Pinpoint the cell where the given text exists, returning its (X, Y) midpoint coordinate. 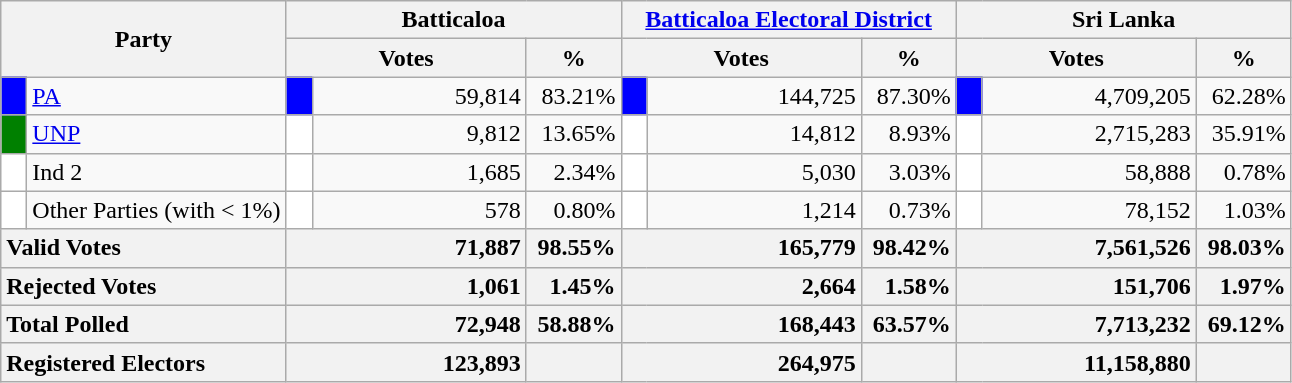
1.97% (1244, 286)
151,706 (1076, 286)
264,975 (741, 362)
168,443 (741, 324)
165,779 (741, 248)
5,030 (754, 172)
83.21% (574, 96)
58.88% (574, 324)
Total Polled (144, 324)
144,725 (754, 96)
Rejected Votes (144, 286)
2,715,283 (1089, 134)
1.03% (1244, 210)
0.78% (1244, 172)
Valid Votes (144, 248)
3.03% (908, 172)
Party (144, 39)
Batticaloa Electoral District (788, 20)
78,152 (1089, 210)
123,893 (406, 362)
1.45% (574, 286)
1,214 (754, 210)
72,948 (406, 324)
87.30% (908, 96)
4,709,205 (1089, 96)
0.80% (574, 210)
9,812 (419, 134)
PA (156, 96)
1.58% (908, 286)
71,887 (406, 248)
98.03% (1244, 248)
7,713,232 (1076, 324)
13.65% (574, 134)
59,814 (419, 96)
Ind 2 (156, 172)
1,685 (419, 172)
Batticaloa (454, 20)
14,812 (754, 134)
Sri Lanka (1124, 20)
2.34% (574, 172)
58,888 (1089, 172)
63.57% (908, 324)
11,158,880 (1076, 362)
8.93% (908, 134)
Other Parties (with < 1%) (156, 210)
35.91% (1244, 134)
98.42% (908, 248)
2,664 (741, 286)
UNP (156, 134)
0.73% (908, 210)
Registered Electors (144, 362)
62.28% (1244, 96)
7,561,526 (1076, 248)
578 (419, 210)
1,061 (406, 286)
98.55% (574, 248)
69.12% (1244, 324)
